Pinpoint the cell where the given text exists, returning its [x, y] midpoint coordinate. 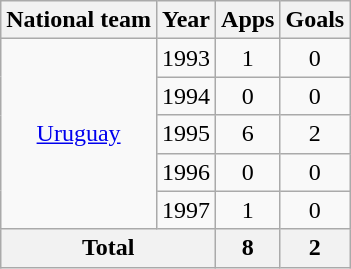
1997 [186, 210]
8 [248, 248]
Uruguay [79, 134]
6 [248, 134]
Year [186, 20]
1994 [186, 96]
Apps [248, 20]
Goals [315, 20]
1993 [186, 58]
National team [79, 20]
Total [108, 248]
1995 [186, 134]
1996 [186, 172]
